Find where the given text appears and provide that cell's center as [X, Y] coordinate. 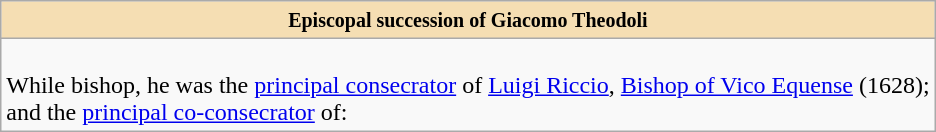
While bishop, he was the principal consecrator of Luigi Riccio, Bishop of Vico Equense (1628);and the principal co-consecrator of: [468, 85]
Episcopal succession of Giacomo Theodoli [468, 20]
